Identify which cell holds the provided text, then report its [x, y] central coordinate. 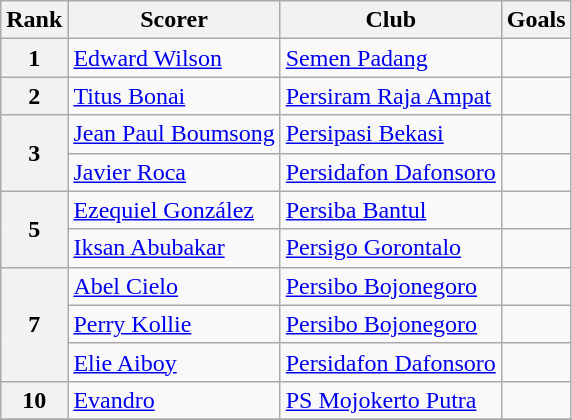
Club [390, 20]
Elie Aiboy [174, 362]
3 [34, 153]
7 [34, 324]
1 [34, 58]
Abel Cielo [174, 286]
Titus Bonai [174, 96]
Javier Roca [174, 172]
Persiba Bantul [390, 210]
Iksan Abubakar [174, 248]
Jean Paul Boumsong [174, 134]
Ezequiel González [174, 210]
Perry Kollie [174, 324]
Scorer [174, 20]
Persipasi Bekasi [390, 134]
Persigo Gorontalo [390, 248]
10 [34, 400]
Goals [536, 20]
PS Mojokerto Putra [390, 400]
Evandro [174, 400]
Edward Wilson [174, 58]
2 [34, 96]
Semen Padang [390, 58]
Persiram Raja Ampat [390, 96]
5 [34, 229]
Rank [34, 20]
